Return the (x, y) coordinate for the center point of the cell that contains the specified text.  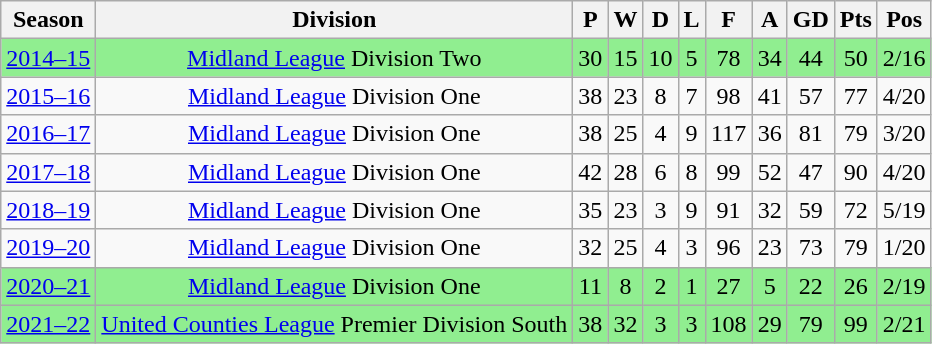
7 (692, 96)
1/20 (904, 248)
98 (728, 96)
2 (660, 286)
P (590, 20)
29 (770, 324)
Division (334, 20)
44 (810, 58)
GD (810, 20)
96 (728, 248)
108 (728, 324)
11 (590, 286)
A (770, 20)
28 (626, 172)
United Counties League Premier Division South (334, 324)
73 (810, 248)
34 (770, 58)
26 (856, 286)
D (660, 20)
77 (856, 96)
52 (770, 172)
2016–17 (48, 134)
72 (856, 210)
57 (810, 96)
36 (770, 134)
6 (660, 172)
5/19 (904, 210)
2015–16 (48, 96)
78 (728, 58)
2/19 (904, 286)
W (626, 20)
3/20 (904, 134)
27 (728, 286)
81 (810, 134)
Midland League Division Two (334, 58)
35 (590, 210)
30 (590, 58)
2/21 (904, 324)
59 (810, 210)
10 (660, 58)
2018–19 (48, 210)
90 (856, 172)
2021–22 (48, 324)
2014–15 (48, 58)
Season (48, 20)
22 (810, 286)
117 (728, 134)
2019–20 (48, 248)
1 (692, 286)
15 (626, 58)
41 (770, 96)
F (728, 20)
L (692, 20)
2017–18 (48, 172)
Pts (856, 20)
91 (728, 210)
47 (810, 172)
2/16 (904, 58)
50 (856, 58)
2020–21 (48, 286)
Pos (904, 20)
42 (590, 172)
